Identify which cell holds the provided text, then report its (x, y) central coordinate. 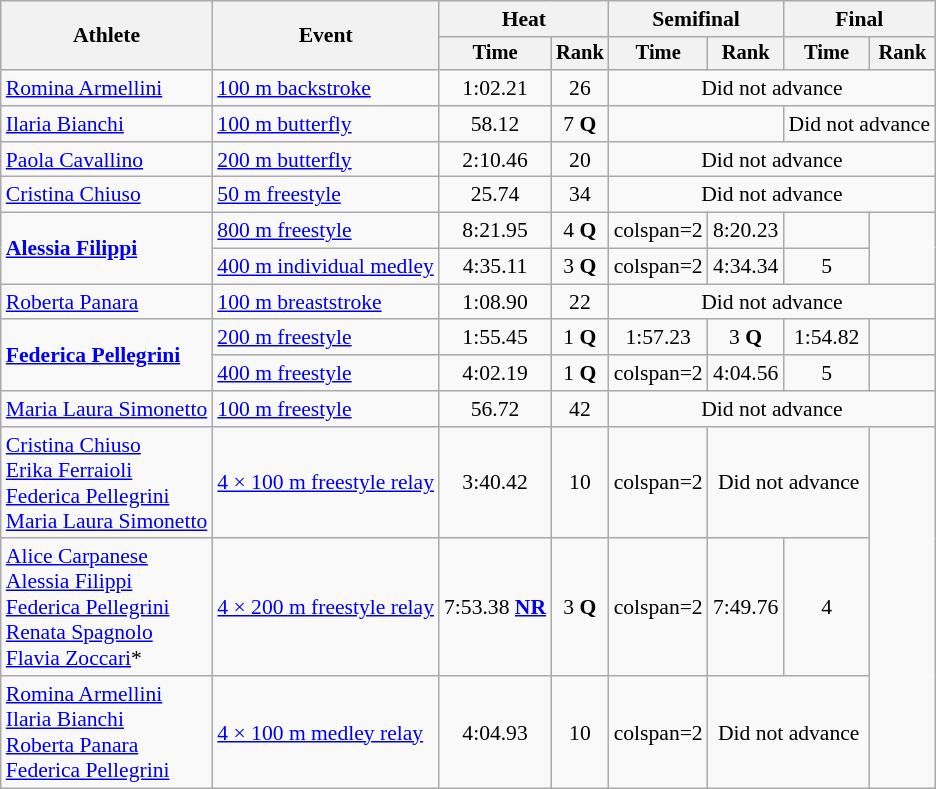
4:35.11 (495, 267)
8:20.23 (746, 231)
1:55.45 (495, 338)
1:02.21 (495, 88)
4 × 100 m freestyle relay (326, 483)
4:34.34 (746, 267)
Final (860, 19)
4:02.19 (495, 373)
Event (326, 36)
4 × 200 m freestyle relay (326, 608)
20 (580, 160)
800 m freestyle (326, 231)
25.74 (495, 195)
8:21.95 (495, 231)
Alice CarpaneseAlessia FilippiFederica PellegriniRenata SpagnoloFlavia Zoccari* (107, 608)
Federica Pellegrini (107, 356)
Roberta Panara (107, 302)
1:08.90 (495, 302)
26 (580, 88)
7 Q (580, 124)
Heat (524, 19)
400 m individual medley (326, 267)
100 m breaststroke (326, 302)
7:49.76 (746, 608)
7:53.38 NR (495, 608)
34 (580, 195)
Ilaria Bianchi (107, 124)
50 m freestyle (326, 195)
Paola Cavallino (107, 160)
4 × 100 m medley relay (326, 732)
200 m butterfly (326, 160)
3:40.42 (495, 483)
100 m freestyle (326, 409)
100 m backstroke (326, 88)
56.72 (495, 409)
4 Q (580, 231)
Romina Armellini (107, 88)
4:04.56 (746, 373)
4:04.93 (495, 732)
Semifinal (696, 19)
Maria Laura Simonetto (107, 409)
Alessia Filippi (107, 248)
1:57.23 (658, 338)
400 m freestyle (326, 373)
200 m freestyle (326, 338)
Romina ArmelliniIlaria BianchiRoberta PanaraFederica Pellegrini (107, 732)
Cristina Chiuso (107, 195)
58.12 (495, 124)
Athlete (107, 36)
2:10.46 (495, 160)
22 (580, 302)
42 (580, 409)
100 m butterfly (326, 124)
4 (827, 608)
1:54.82 (827, 338)
Cristina ChiusoErika FerraioliFederica PellegriniMaria Laura Simonetto (107, 483)
